Capture the cell that displays the provided text and extract its (X, Y) central coordinate. 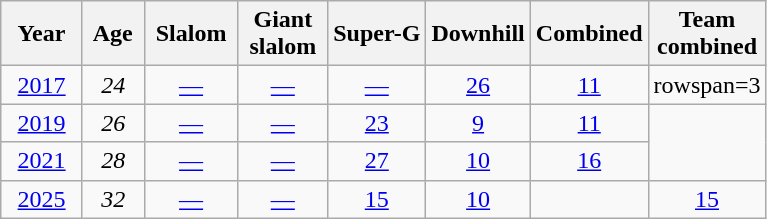
9 (478, 123)
Combined (589, 34)
24 (113, 85)
2025 (42, 199)
Super-G (377, 34)
Slalom (191, 34)
Age (113, 34)
Giant slalom (283, 34)
Year (42, 34)
16 (589, 161)
27 (377, 161)
Teamcombined (707, 34)
32 (113, 199)
23 (377, 123)
28 (113, 161)
rowspan=3 (707, 85)
2019 (42, 123)
2017 (42, 85)
Downhill (478, 34)
2021 (42, 161)
